For the text-containing cell, return its midpoint in (x, y) coordinate format. 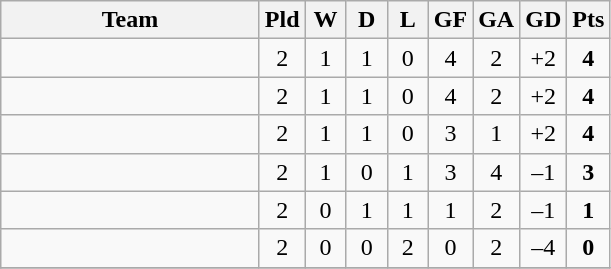
GA (496, 20)
Team (130, 20)
D (366, 20)
Pld (282, 20)
GF (450, 20)
W (326, 20)
Pts (588, 20)
GD (544, 20)
–4 (544, 248)
L (408, 20)
